Extract the [X, Y] coordinate from the center of the cell holding the provided text.  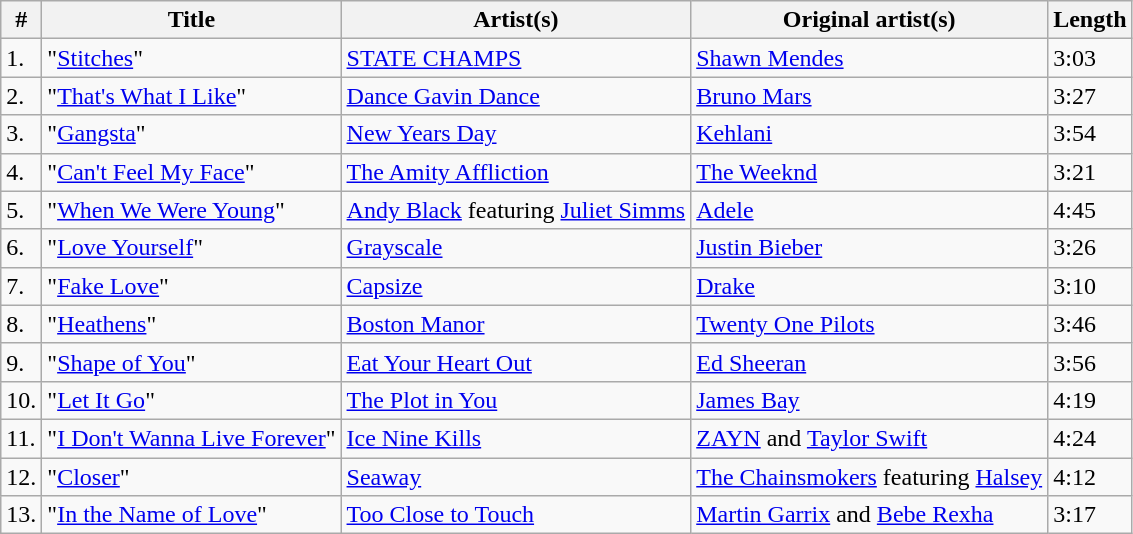
5. [22, 210]
3:21 [1090, 172]
4. [22, 172]
Capsize [516, 286]
3:46 [1090, 324]
Shawn Mendes [870, 58]
Seaway [516, 477]
4:24 [1090, 438]
3. [22, 134]
3:56 [1090, 362]
# [22, 20]
Eat Your Heart Out [516, 362]
10. [22, 400]
The Chainsmokers featuring Halsey [870, 477]
"When We Were Young" [192, 210]
4:19 [1090, 400]
"That's What I Like" [192, 96]
The Amity Affliction [516, 172]
Length [1090, 20]
Adele [870, 210]
Ice Nine Kills [516, 438]
Too Close to Touch [516, 515]
4:45 [1090, 210]
The Weeknd [870, 172]
9. [22, 362]
Artist(s) [516, 20]
3:03 [1090, 58]
Twenty One Pilots [870, 324]
Grayscale [516, 248]
"Love Yourself" [192, 248]
Justin Bieber [870, 248]
"Gangsta" [192, 134]
3:27 [1090, 96]
STATE CHAMPS [516, 58]
Dance Gavin Dance [516, 96]
"Let It Go" [192, 400]
"Heathens" [192, 324]
1. [22, 58]
The Plot in You [516, 400]
ZAYN and Taylor Swift [870, 438]
Original artist(s) [870, 20]
Ed Sheeran [870, 362]
12. [22, 477]
8. [22, 324]
3:10 [1090, 286]
"Fake Love" [192, 286]
"I Don't Wanna Live Forever" [192, 438]
Andy Black featuring Juliet Simms [516, 210]
Drake [870, 286]
Boston Manor [516, 324]
4:12 [1090, 477]
"Shape of You" [192, 362]
New Years Day [516, 134]
3:26 [1090, 248]
2. [22, 96]
Title [192, 20]
7. [22, 286]
Martin Garrix and Bebe Rexha [870, 515]
3:17 [1090, 515]
"Stitches" [192, 58]
"Closer" [192, 477]
"Can't Feel My Face" [192, 172]
3:54 [1090, 134]
"In the Name of Love" [192, 515]
13. [22, 515]
Bruno Mars [870, 96]
6. [22, 248]
11. [22, 438]
James Bay [870, 400]
Kehlani [870, 134]
